Detect which cell encompasses the target text, then output its [X, Y] center coordinate. 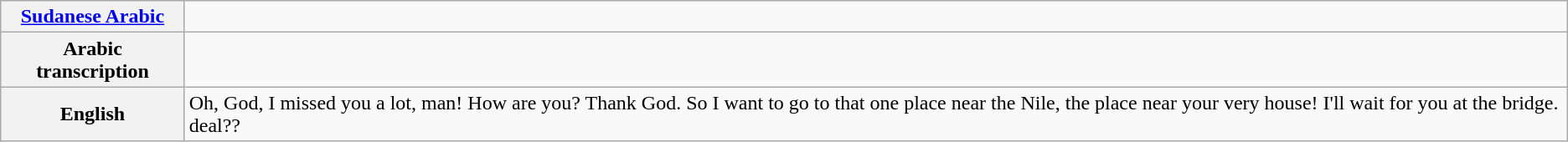
English [92, 114]
Sudanese Arabic [92, 17]
Arabic transcription [92, 60]
